Determine the (x, y) coordinate at the center of the cell enclosing the given text.  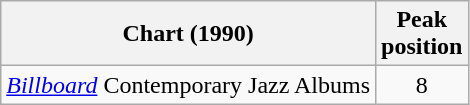
Peakposition (422, 34)
8 (422, 85)
Billboard Contemporary Jazz Albums (188, 85)
Chart (1990) (188, 34)
